Identify which cell holds the provided text, then report its [X, Y] central coordinate. 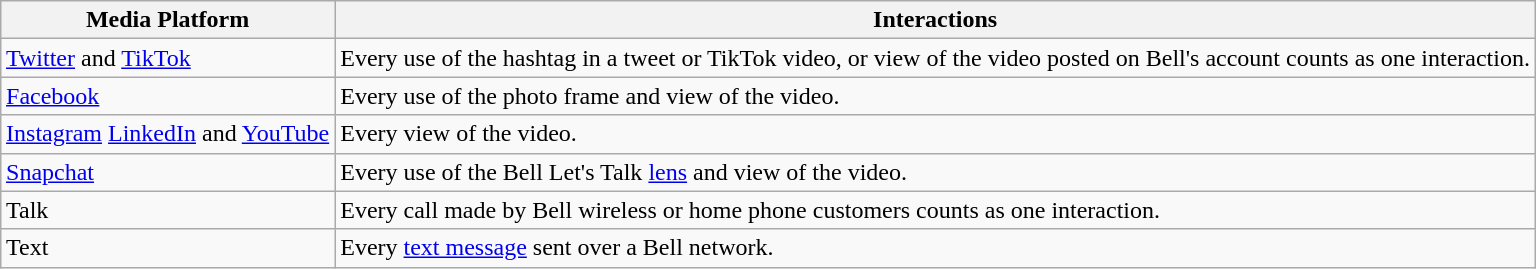
Snapchat [168, 172]
Facebook [168, 96]
Interactions [936, 20]
Every view of the video. [936, 134]
Every use of the hashtag in a tweet or TikTok video, or view of the video posted on Bell's account counts as one interaction. [936, 58]
Text [168, 248]
Every use of the Bell Let's Talk lens and view of the video. [936, 172]
Instagram LinkedIn and YouTube [168, 134]
Every use of the photo frame and view of the video. [936, 96]
Talk [168, 210]
Twitter and TikTok [168, 58]
Media Platform [168, 20]
Every text message sent over a Bell network. [936, 248]
Every call made by Bell wireless or home phone customers counts as one interaction. [936, 210]
